Capture the cell that displays the provided text and extract its (X, Y) central coordinate. 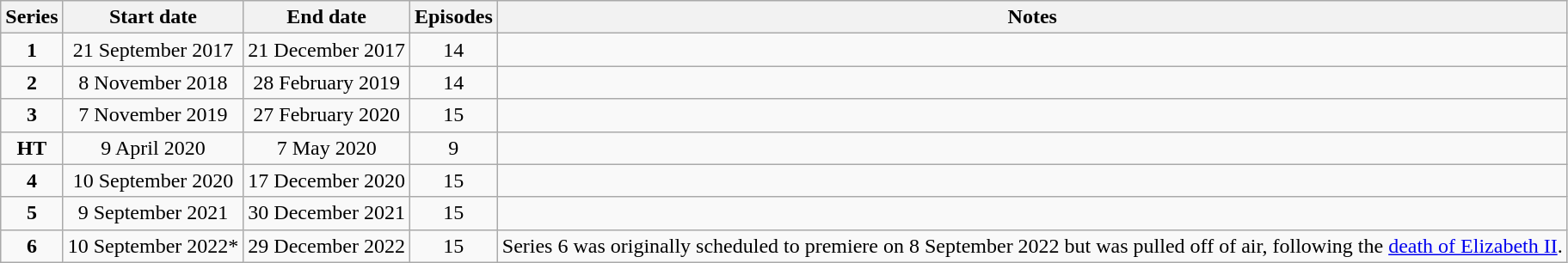
30 December 2021 (327, 213)
9 (453, 148)
4 (32, 180)
9 September 2021 (153, 213)
1 (32, 50)
3 (32, 115)
10 September 2020 (153, 180)
2 (32, 83)
7 November 2019 (153, 115)
End date (327, 17)
21 December 2017 (327, 50)
Episodes (453, 17)
29 December 2022 (327, 246)
Start date (153, 17)
21 September 2017 (153, 50)
Series (32, 17)
HT (32, 148)
5 (32, 213)
6 (32, 246)
17 December 2020 (327, 180)
9 April 2020 (153, 148)
27 February 2020 (327, 115)
8 November 2018 (153, 83)
Series 6 was originally scheduled to premiere on 8 September 2022 but was pulled off of air, following the death of Elizabeth II. (1032, 246)
10 September 2022* (153, 246)
28 February 2019 (327, 83)
Notes (1032, 17)
7 May 2020 (327, 148)
